Detect which cell encompasses the target text, then output its (x, y) center coordinate. 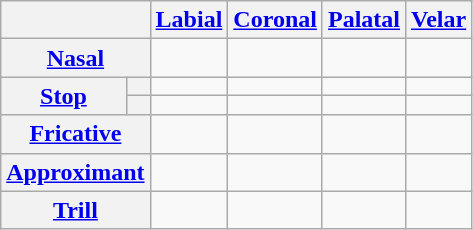
Labial (189, 20)
Coronal (276, 20)
Velar (439, 20)
Trill (76, 210)
Palatal (364, 20)
Fricative (76, 134)
Nasal (76, 58)
Stop (64, 96)
Approximant (76, 172)
